Return the (X, Y) coordinate for the center point of the cell that contains the specified text.  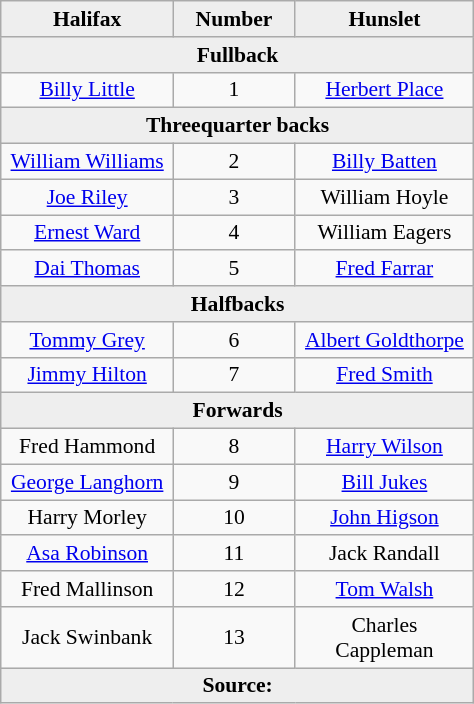
Fred Mallinson (87, 589)
5 (234, 269)
Dai Thomas (87, 269)
Source: (237, 686)
11 (234, 554)
Tom Walsh (384, 589)
2 (234, 162)
Hunslet (384, 19)
Jack Randall (384, 554)
Harry Morley (87, 518)
3 (234, 197)
4 (234, 233)
Herbert Place (384, 90)
6 (234, 340)
Number (234, 19)
William Hoyle (384, 197)
Forwards (237, 411)
Halifax (87, 19)
Ernest Ward (87, 233)
Asa Robinson (87, 554)
Jimmy Hilton (87, 375)
Harry Wilson (384, 447)
Albert Goldthorpe (384, 340)
7 (234, 375)
Charles Cappleman (384, 638)
William Williams (87, 162)
George Langhorn (87, 482)
Fred Farrar (384, 269)
9 (234, 482)
William Eagers (384, 233)
Fred Hammond (87, 447)
Fullback (237, 55)
Tommy Grey (87, 340)
Bill Jukes (384, 482)
13 (234, 638)
Fred Smith (384, 375)
Halfbacks (237, 304)
Threequarter backs (237, 126)
Billy Batten (384, 162)
12 (234, 589)
1 (234, 90)
John Higson (384, 518)
Jack Swinbank (87, 638)
Joe Riley (87, 197)
8 (234, 447)
Billy Little (87, 90)
10 (234, 518)
